From the cell containing the given text, extract its center point as [x, y] coordinate. 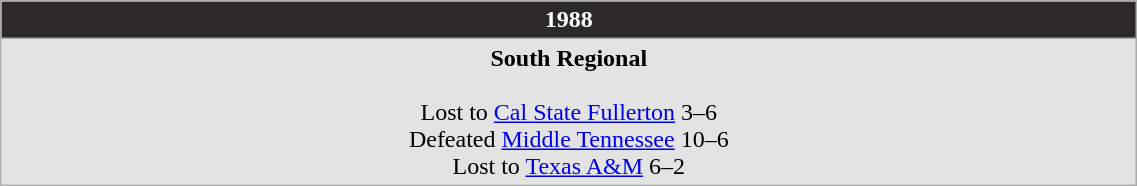
1988 [569, 20]
South RegionalLost to Cal State Fullerton 3–6 Defeated Middle Tennessee 10–6 Lost to Texas A&M 6–2 [569, 112]
